Output the (X, Y) coordinate of the center of the cell containing the given text.  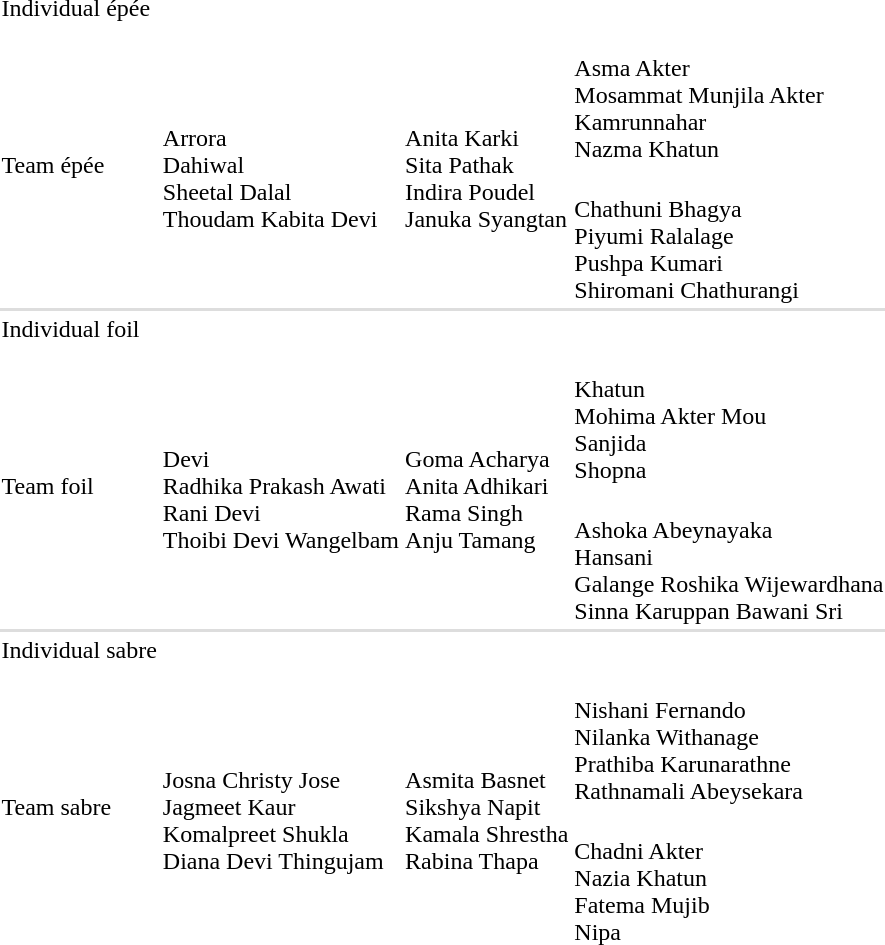
Anita KarkiSita PathakIndira PoudelJanuka Syangtan (487, 166)
ArroraDahiwalSheetal DalalThoudam Kabita Devi (280, 166)
Team épée (79, 166)
Goma AcharyaAnita AdhikariRama SinghAnju Tamang (487, 486)
KhatunMohima Akter MouSanjidaShopna (729, 416)
Ashoka AbeynayakaHansaniGalange Roshika WijewardhanaSinna Karuppan Bawani Sri (729, 557)
Asma AkterMosammat Munjila AkterKamrunnaharNazma Khatun (729, 95)
Individual sabre (79, 650)
Team foil (79, 486)
Nishani FernandoNilanka WithanagePrathiba KarunarathneRathnamali Abeysekara (729, 737)
Individual foil (79, 329)
DeviRadhika Prakash AwatiRani DeviThoibi Devi Wangelbam (280, 486)
Chathuni BhagyaPiyumi RalalagePushpa KumariShiromani Chathurangi (729, 236)
